Identify which cell holds the provided text, then report its (x, y) central coordinate. 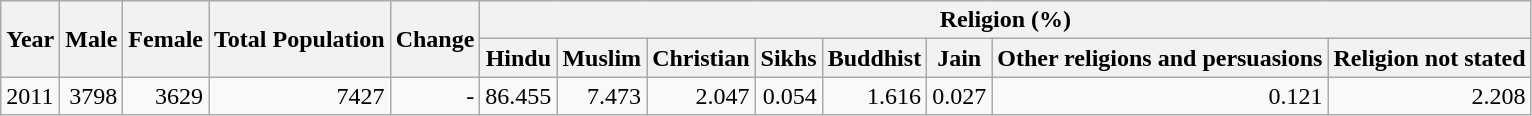
Change (435, 39)
Buddhist (874, 58)
0.054 (788, 96)
Jain (960, 58)
0.121 (1160, 96)
2.047 (701, 96)
3629 (166, 96)
Other religions and persuasions (1160, 58)
2011 (30, 96)
Total Population (300, 39)
Sikhs (788, 58)
Muslim (602, 58)
3798 (92, 96)
Religion not stated (1430, 58)
Female (166, 39)
2.208 (1430, 96)
Christian (701, 58)
7.473 (602, 96)
Hindu (518, 58)
0.027 (960, 96)
- (435, 96)
Religion (%) (1006, 20)
86.455 (518, 96)
Male (92, 39)
1.616 (874, 96)
7427 (300, 96)
Year (30, 39)
